Return the (x, y) coordinate for the center point of the cell that contains the specified text.  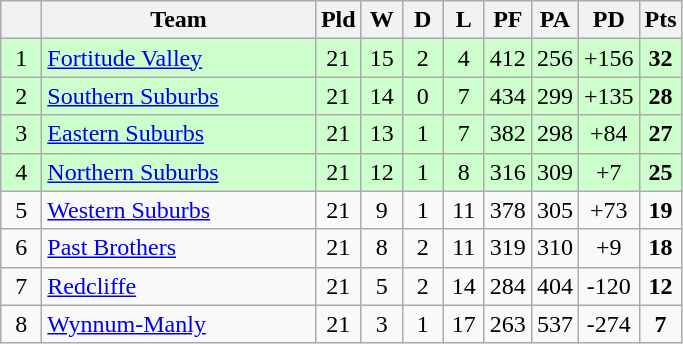
434 (508, 96)
Eastern Suburbs (179, 134)
+9 (608, 248)
PF (508, 20)
+73 (608, 210)
284 (508, 286)
Fortitude Valley (179, 58)
9 (382, 210)
32 (660, 58)
382 (508, 134)
13 (382, 134)
263 (508, 324)
W (382, 20)
299 (554, 96)
378 (508, 210)
PA (554, 20)
Past Brothers (179, 248)
28 (660, 96)
+84 (608, 134)
Northern Suburbs (179, 172)
-274 (608, 324)
Wynnum-Manly (179, 324)
17 (464, 324)
Pld (338, 20)
19 (660, 210)
0 (422, 96)
15 (382, 58)
27 (660, 134)
412 (508, 58)
310 (554, 248)
Pts (660, 20)
+7 (608, 172)
305 (554, 210)
Southern Suburbs (179, 96)
Western Suburbs (179, 210)
309 (554, 172)
404 (554, 286)
319 (508, 248)
-120 (608, 286)
PD (608, 20)
Team (179, 20)
25 (660, 172)
298 (554, 134)
L (464, 20)
316 (508, 172)
+135 (608, 96)
18 (660, 248)
6 (22, 248)
256 (554, 58)
Redcliffe (179, 286)
D (422, 20)
+156 (608, 58)
537 (554, 324)
